Determine the [x, y] coordinate at the center of the cell enclosing the given text.  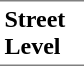
Street Level [42, 33]
